For the text-containing cell, return its midpoint in (x, y) coordinate format. 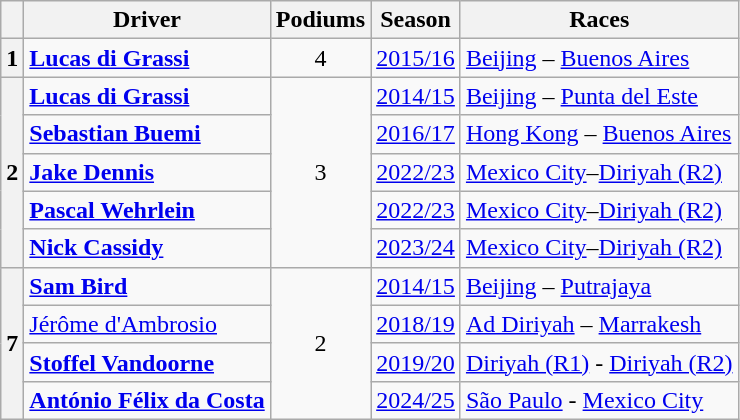
2024/25 (416, 400)
Stoffel Vandoorne (147, 362)
Sam Bird (147, 286)
Races (599, 20)
Diriyah (R1) - Diriyah (R2) (599, 362)
Sebastian Buemi (147, 134)
2016/17 (416, 134)
Season (416, 20)
3 (320, 172)
Hong Kong – Buenos Aires (599, 134)
1 (12, 58)
António Félix da Costa (147, 400)
Beijing – Buenos Aires (599, 58)
Driver (147, 20)
São Paulo - Mexico City (599, 400)
2023/24 (416, 248)
Ad Diriyah – Marrakesh (599, 324)
7 (12, 343)
Pascal Wehrlein (147, 210)
4 (320, 58)
Beijing – Putrajaya (599, 286)
Podiums (320, 20)
Jake Dennis (147, 172)
Beijing – Punta del Este (599, 96)
2018/19 (416, 324)
Nick Cassidy (147, 248)
2015/16 (416, 58)
Jérôme d'Ambrosio (147, 324)
2019/20 (416, 362)
